Identify which cell holds the provided text, then report its [X, Y] central coordinate. 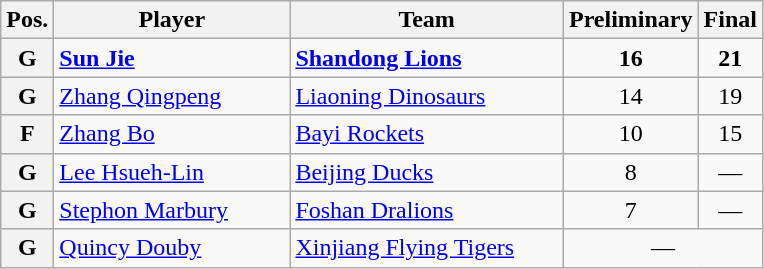
F [28, 134]
10 [630, 134]
Bayi Rockets [427, 134]
21 [730, 58]
14 [630, 96]
Team [427, 20]
Preliminary [630, 20]
Foshan Dralions [427, 210]
Sun Jie [172, 58]
Pos. [28, 20]
Zhang Bo [172, 134]
Final [730, 20]
8 [630, 172]
7 [630, 210]
Player [172, 20]
19 [730, 96]
15 [730, 134]
Xinjiang Flying Tigers [427, 248]
16 [630, 58]
Beijing Ducks [427, 172]
Lee Hsueh-Lin [172, 172]
Zhang Qingpeng [172, 96]
Stephon Marbury [172, 210]
Liaoning Dinosaurs [427, 96]
Shandong Lions [427, 58]
Quincy Douby [172, 248]
